For the text-containing cell, return its midpoint in [x, y] coordinate format. 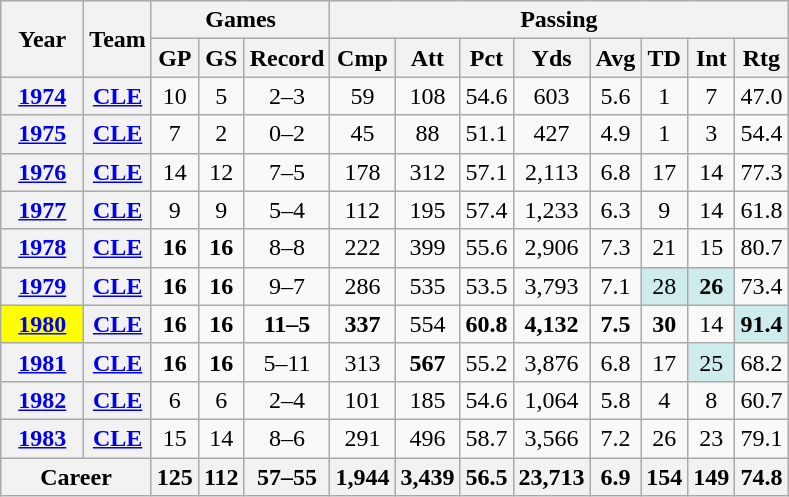
30 [664, 324]
5–11 [287, 362]
178 [362, 172]
Passing [559, 20]
1980 [42, 324]
4,132 [552, 324]
79.1 [762, 438]
8–6 [287, 438]
2–3 [287, 96]
2–4 [287, 400]
1,944 [362, 477]
0–2 [287, 134]
11–5 [287, 324]
3,876 [552, 362]
3,439 [428, 477]
291 [362, 438]
7.2 [616, 438]
312 [428, 172]
10 [174, 96]
7.1 [616, 286]
68.2 [762, 362]
427 [552, 134]
55.6 [486, 248]
47.0 [762, 96]
Int [712, 58]
Rtg [762, 58]
60.7 [762, 400]
6.3 [616, 210]
57.1 [486, 172]
222 [362, 248]
567 [428, 362]
1,233 [552, 210]
Career [76, 477]
Avg [616, 58]
Team [118, 39]
Record [287, 58]
195 [428, 210]
1,064 [552, 400]
58.7 [486, 438]
101 [362, 400]
TD [664, 58]
21 [664, 248]
1979 [42, 286]
154 [664, 477]
3,793 [552, 286]
Year [42, 39]
61.8 [762, 210]
2 [221, 134]
149 [712, 477]
28 [664, 286]
2,906 [552, 248]
185 [428, 400]
1975 [42, 134]
8–8 [287, 248]
1983 [42, 438]
Cmp [362, 58]
GP [174, 58]
108 [428, 96]
7.3 [616, 248]
Att [428, 58]
8 [712, 400]
1974 [42, 96]
1981 [42, 362]
57.4 [486, 210]
12 [221, 172]
3,566 [552, 438]
313 [362, 362]
3 [712, 134]
91.4 [762, 324]
23,713 [552, 477]
1982 [42, 400]
45 [362, 134]
7–5 [287, 172]
9–7 [287, 286]
1977 [42, 210]
7.5 [616, 324]
53.5 [486, 286]
Pct [486, 58]
56.5 [486, 477]
286 [362, 286]
60.8 [486, 324]
5.8 [616, 400]
25 [712, 362]
125 [174, 477]
554 [428, 324]
5 [221, 96]
54.4 [762, 134]
4 [664, 400]
77.3 [762, 172]
603 [552, 96]
74.8 [762, 477]
GS [221, 58]
Games [240, 20]
73.4 [762, 286]
4.9 [616, 134]
23 [712, 438]
5.6 [616, 96]
535 [428, 286]
5–4 [287, 210]
2,113 [552, 172]
337 [362, 324]
57–55 [287, 477]
1976 [42, 172]
80.7 [762, 248]
59 [362, 96]
496 [428, 438]
399 [428, 248]
88 [428, 134]
6.9 [616, 477]
51.1 [486, 134]
1978 [42, 248]
Yds [552, 58]
55.2 [486, 362]
